Determine the [X, Y] coordinate at the center of the cell enclosing the given text.  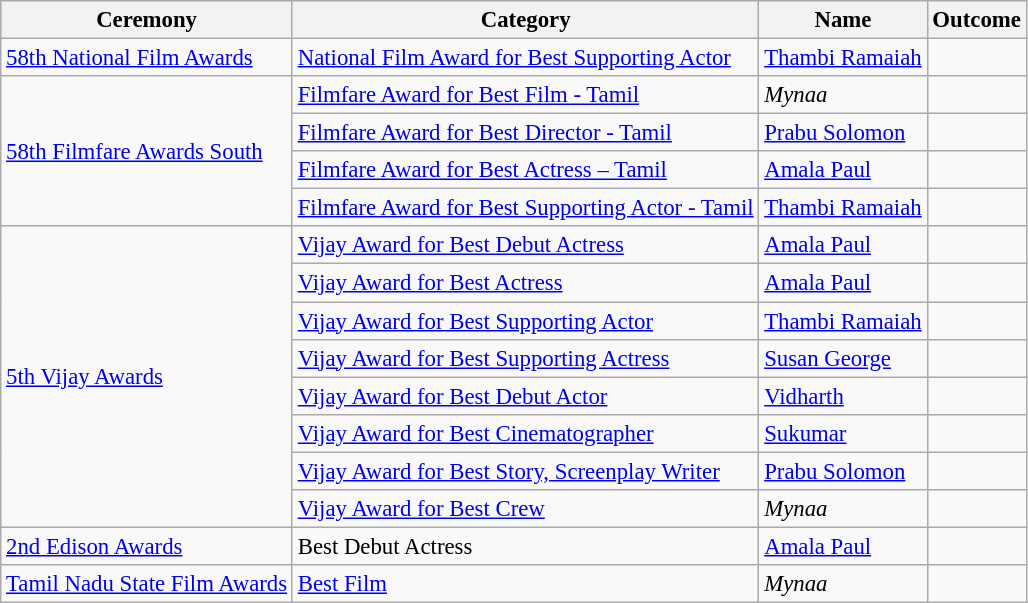
Filmfare Award for Best Director - Tamil [525, 133]
Vijay Award for Best Crew [525, 509]
Category [525, 20]
Best Film [525, 584]
Ceremony [147, 20]
Vijay Award for Best Cinematographer [525, 433]
Filmfare Award for Best Actress – Tamil [525, 170]
Vijay Award for Best Actress [525, 283]
Vijay Award for Best Story, Screenplay Writer [525, 471]
Outcome [976, 20]
58th National Film Awards [147, 58]
2nd Edison Awards [147, 546]
Name [843, 20]
Susan George [843, 358]
58th Filmfare Awards South [147, 151]
Vijay Award for Best Supporting Actor [525, 321]
Filmfare Award for Best Film - Tamil [525, 95]
Vidharth [843, 396]
Tamil Nadu State Film Awards [147, 584]
5th Vijay Awards [147, 376]
Vijay Award for Best Supporting Actress [525, 358]
Best Debut Actress [525, 546]
Vijay Award for Best Debut Actor [525, 396]
Vijay Award for Best Debut Actress [525, 245]
Sukumar [843, 433]
Filmfare Award for Best Supporting Actor - Tamil [525, 208]
National Film Award for Best Supporting Actor [525, 58]
